For the text-containing cell, return its midpoint in [X, Y] coordinate format. 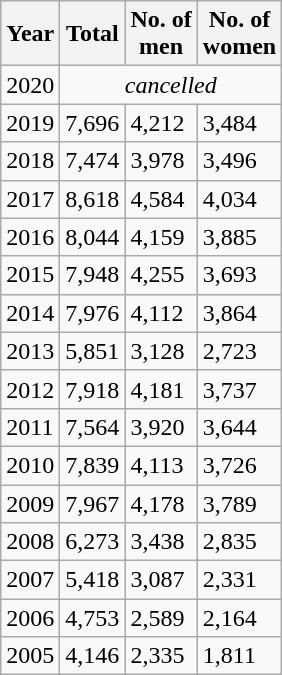
7,918 [92, 389]
4,113 [161, 465]
3,496 [239, 161]
2008 [30, 542]
4,159 [161, 237]
7,564 [92, 427]
2014 [30, 313]
3,438 [161, 542]
7,976 [92, 313]
2017 [30, 199]
3,885 [239, 237]
2015 [30, 275]
4,584 [161, 199]
3,726 [239, 465]
3,864 [239, 313]
2,723 [239, 351]
3,693 [239, 275]
4,146 [92, 656]
2009 [30, 503]
3,737 [239, 389]
2005 [30, 656]
2013 [30, 351]
5,418 [92, 580]
3,644 [239, 427]
2,835 [239, 542]
8,618 [92, 199]
2016 [30, 237]
2,331 [239, 580]
4,212 [161, 123]
2018 [30, 161]
5,851 [92, 351]
2010 [30, 465]
7,839 [92, 465]
2020 [30, 85]
4,112 [161, 313]
6,273 [92, 542]
4,255 [161, 275]
Total [92, 34]
2,589 [161, 618]
4,753 [92, 618]
3,484 [239, 123]
3,087 [161, 580]
7,948 [92, 275]
3,920 [161, 427]
7,696 [92, 123]
Year [30, 34]
4,034 [239, 199]
7,967 [92, 503]
No. ofmen [161, 34]
4,178 [161, 503]
3,128 [161, 351]
4,181 [161, 389]
7,474 [92, 161]
2019 [30, 123]
2012 [30, 389]
2,335 [161, 656]
2006 [30, 618]
No. ofwomen [239, 34]
2,164 [239, 618]
3,978 [161, 161]
1,811 [239, 656]
2007 [30, 580]
3,789 [239, 503]
8,044 [92, 237]
cancelled [171, 85]
2011 [30, 427]
